Locate the cell with the specified text and output its (X, Y) center coordinate. 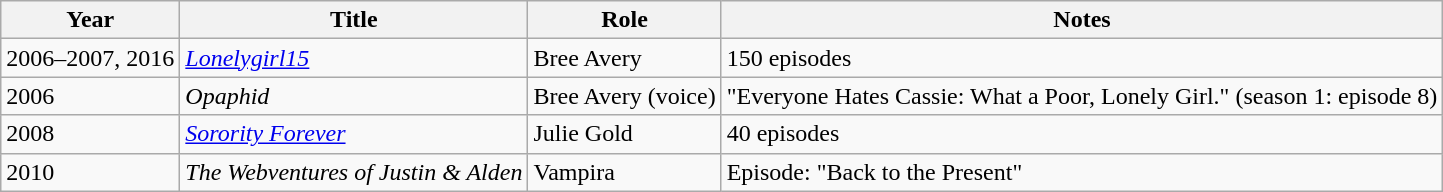
2010 (90, 172)
Year (90, 20)
Sorority Forever (354, 134)
40 episodes (1082, 134)
The Webventures of Justin & Alden (354, 172)
2006 (90, 96)
Julie Gold (624, 134)
2006–2007, 2016 (90, 58)
"Everyone Hates Cassie: What a Poor, Lonely Girl." (season 1: episode 8) (1082, 96)
Bree Avery (voice) (624, 96)
Lonelygirl15 (354, 58)
Role (624, 20)
Notes (1082, 20)
Vampira (624, 172)
150 episodes (1082, 58)
Bree Avery (624, 58)
Title (354, 20)
Opaphid (354, 96)
2008 (90, 134)
Episode: "Back to the Present" (1082, 172)
